Search for the cell housing the specified text and yield its (X, Y) center coordinate. 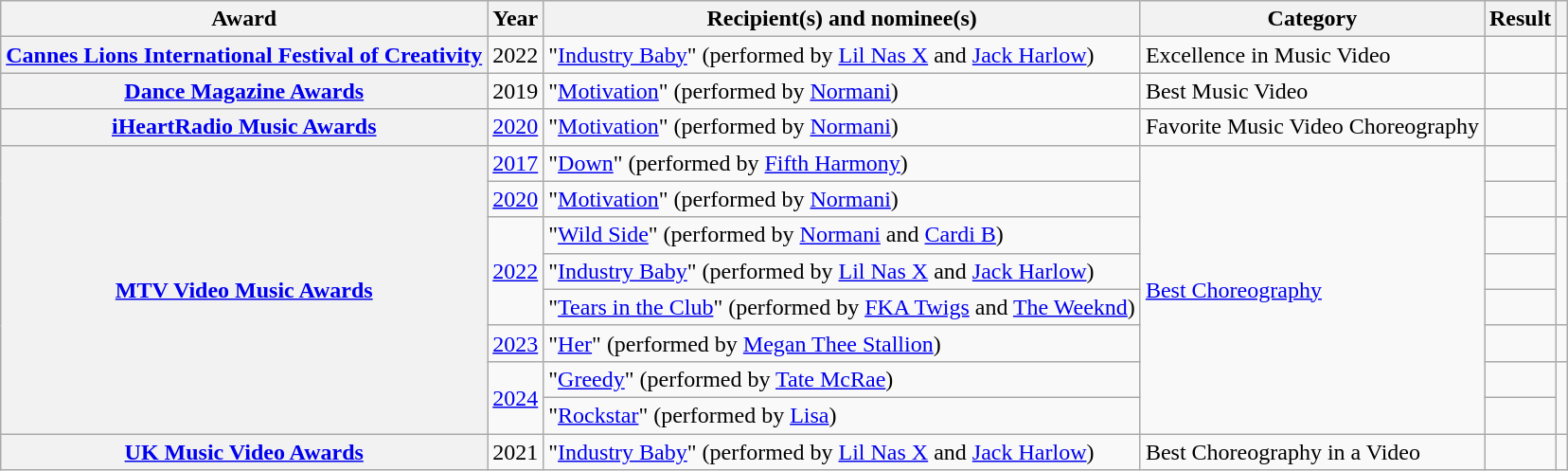
"Down" (performed by Fifth Harmony) (843, 163)
Category (1312, 19)
UK Music Video Awards (244, 452)
2017 (515, 163)
Recipient(s) and nominee(s) (843, 19)
"Tears in the Club" (performed by FKA Twigs and The Weeknd) (843, 307)
Best Music Video (1312, 91)
"Rockstar" (performed by Lisa) (843, 415)
Favorite Music Video Choreography (1312, 127)
Dance Magazine Awards (244, 91)
Best Choreography (1312, 289)
Best Choreography in a Video (1312, 452)
2024 (515, 397)
"Wild Side" (performed by Normani and Cardi B) (843, 235)
Excellence in Music Video (1312, 55)
2023 (515, 343)
Year (515, 19)
iHeartRadio Music Awards (244, 127)
"Her" (performed by Megan Thee Stallion) (843, 343)
"Greedy" (performed by Tate McRae) (843, 379)
2019 (515, 91)
2021 (515, 452)
Result (1521, 19)
Cannes Lions International Festival of Creativity (244, 55)
Award (244, 19)
MTV Video Music Awards (244, 289)
